Pinpoint the cell where the given text exists, returning its (X, Y) midpoint coordinate. 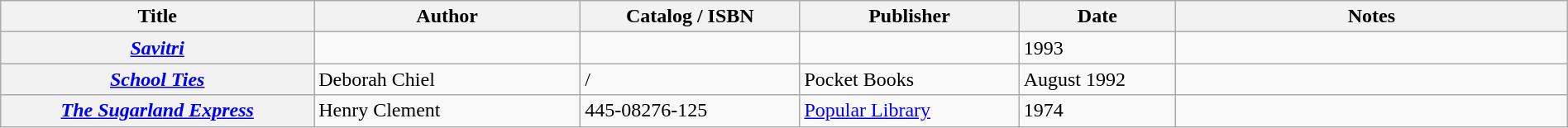
Pocket Books (910, 79)
August 1992 (1097, 79)
1974 (1097, 111)
Savitri (157, 48)
School Ties (157, 79)
445-08276-125 (690, 111)
Deborah Chiel (447, 79)
Henry Clement (447, 111)
Title (157, 17)
The Sugarland Express (157, 111)
1993 (1097, 48)
Notes (1372, 17)
Publisher (910, 17)
Date (1097, 17)
Popular Library (910, 111)
/ (690, 79)
Catalog / ISBN (690, 17)
Author (447, 17)
